Locate the cell with the specified text and output its (x, y) center coordinate. 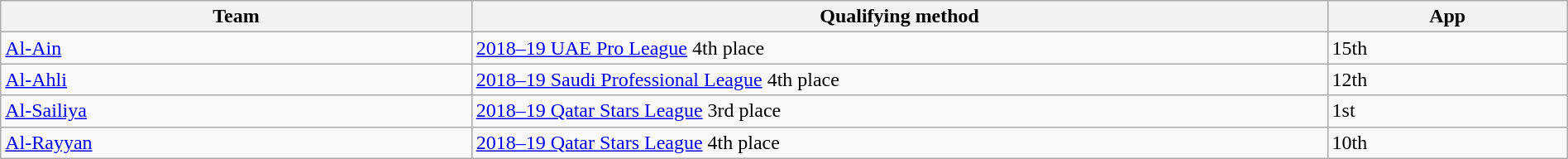
15th (1447, 48)
2018–19 Saudi Professional League 4th place (900, 79)
10th (1447, 142)
Al-Rayyan (237, 142)
1st (1447, 111)
App (1447, 17)
Qualifying method (900, 17)
Al-Ahli (237, 79)
Al-Sailiya (237, 111)
2018–19 Qatar Stars League 3rd place (900, 111)
12th (1447, 79)
2018–19 UAE Pro League 4th place (900, 48)
Al-Ain (237, 48)
Team (237, 17)
2018–19 Qatar Stars League 4th place (900, 142)
